Scan for the cell matching the given text and deliver its (x, y) coordinate at center. 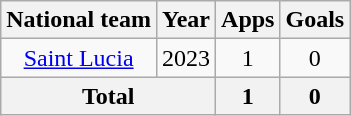
Apps (248, 20)
Goals (315, 20)
National team (79, 20)
Saint Lucia (79, 58)
2023 (186, 58)
Total (108, 96)
Year (186, 20)
